Capture the cell that displays the provided text and extract its [x, y] central coordinate. 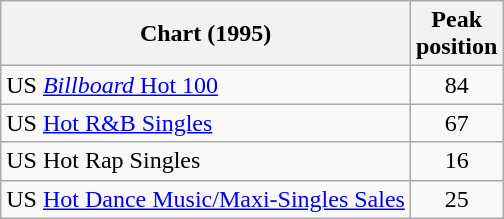
16 [456, 161]
US Hot Dance Music/Maxi-Singles Sales [206, 199]
25 [456, 199]
Peakposition [456, 34]
84 [456, 85]
US Hot R&B Singles [206, 123]
67 [456, 123]
US Billboard Hot 100 [206, 85]
Chart (1995) [206, 34]
US Hot Rap Singles [206, 161]
